Return (X, Y) of the center of cell containing provided text 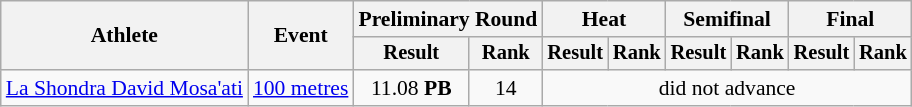
La Shondra David Mosa'ati (124, 88)
100 metres (300, 88)
did not advance (726, 88)
Event (300, 36)
11.08 PB (411, 88)
Athlete (124, 36)
Preliminary Round (448, 19)
Final (850, 19)
Semifinal (728, 19)
Heat (604, 19)
14 (506, 88)
